Return the [x, y] coordinate for the center point of the cell that contains the specified text.  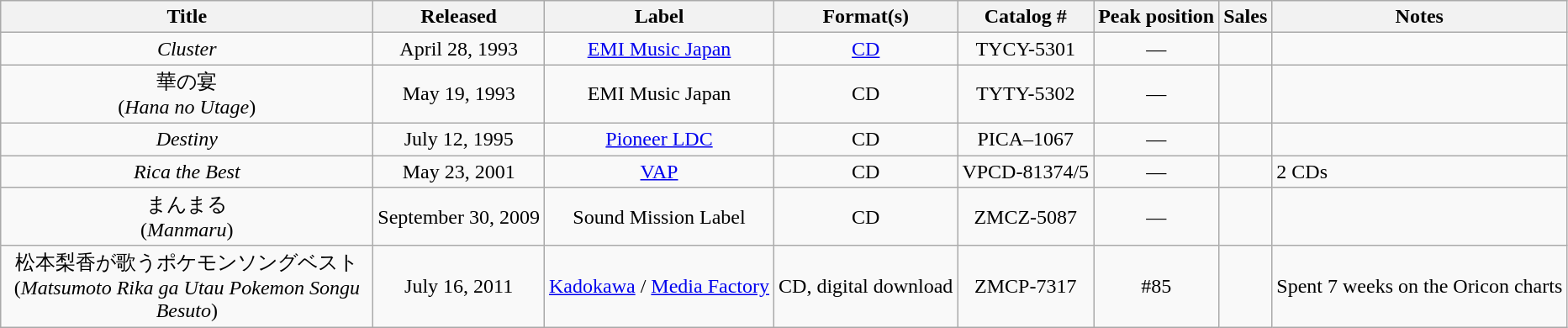
TYTY-5302 [1026, 94]
まんまる(Manmaru) [187, 217]
May 23, 2001 [459, 171]
Catalog # [1026, 17]
ZMCZ-5087 [1026, 217]
松本梨香が歌うポケモンソングベスト(Matsumoto Rika ga Utau Pokemon Songu Besuto) [187, 286]
TYCY-5301 [1026, 49]
#85 [1157, 286]
華の宴(Hana no Utage) [187, 94]
Sales [1246, 17]
VAP [659, 171]
Label [659, 17]
July 16, 2011 [459, 286]
ZMCP-7317 [1026, 286]
PICA–1067 [1026, 139]
Spent 7 weeks on the Oricon charts [1419, 286]
April 28, 1993 [459, 49]
2 CDs [1419, 171]
VPCD-81374/5 [1026, 171]
Cluster [187, 49]
Notes [1419, 17]
Released [459, 17]
May 19, 1993 [459, 94]
July 12, 1995 [459, 139]
Destiny [187, 139]
Pioneer LDC [659, 139]
September 30, 2009 [459, 217]
Title [187, 17]
Peak position [1157, 17]
CD, digital download [866, 286]
Kadokawa / Media Factory [659, 286]
Rica the Best [187, 171]
Sound Mission Label [659, 217]
Format(s) [866, 17]
